For the text-containing cell, return its midpoint in (X, Y) coordinate format. 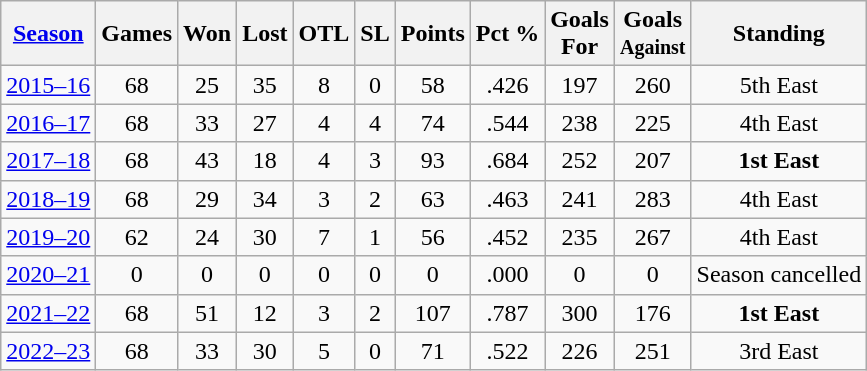
GoalsFor (580, 34)
226 (580, 351)
.452 (507, 237)
58 (432, 85)
25 (208, 85)
27 (265, 123)
29 (208, 199)
12 (265, 313)
8 (324, 85)
238 (580, 123)
252 (580, 161)
225 (652, 123)
93 (432, 161)
Pct % (507, 34)
.522 (507, 351)
251 (652, 351)
260 (652, 85)
197 (580, 85)
Games (137, 34)
1 (375, 237)
.787 (507, 313)
74 (432, 123)
7 (324, 237)
5th East (779, 85)
207 (652, 161)
.426 (507, 85)
51 (208, 313)
2022–23 (48, 351)
SL (375, 34)
.684 (507, 161)
.544 (507, 123)
176 (652, 313)
.463 (507, 199)
300 (580, 313)
2016–17 (48, 123)
43 (208, 161)
2015–16 (48, 85)
34 (265, 199)
2017–18 (48, 161)
3rd East (779, 351)
241 (580, 199)
Standing (779, 34)
63 (432, 199)
35 (265, 85)
Lost (265, 34)
.000 (507, 275)
71 (432, 351)
2018–19 (48, 199)
18 (265, 161)
OTL (324, 34)
24 (208, 237)
GoalsAgainst (652, 34)
267 (652, 237)
107 (432, 313)
235 (580, 237)
283 (652, 199)
2020–21 (48, 275)
Won (208, 34)
Season cancelled (779, 275)
5 (324, 351)
2021–22 (48, 313)
62 (137, 237)
2019–20 (48, 237)
56 (432, 237)
Points (432, 34)
Season (48, 34)
